Determine the (x, y) coordinate at the center of the cell enclosing the given text.  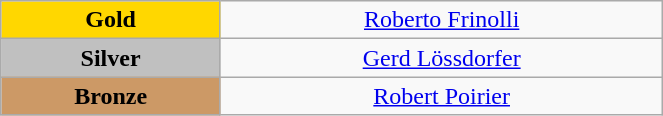
Bronze (111, 96)
Silver (111, 58)
Roberto Frinolli (441, 20)
Gold (111, 20)
Gerd Lössdorfer (441, 58)
Robert Poirier (441, 96)
